Scan for the cell matching the given text and deliver its (x, y) coordinate at center. 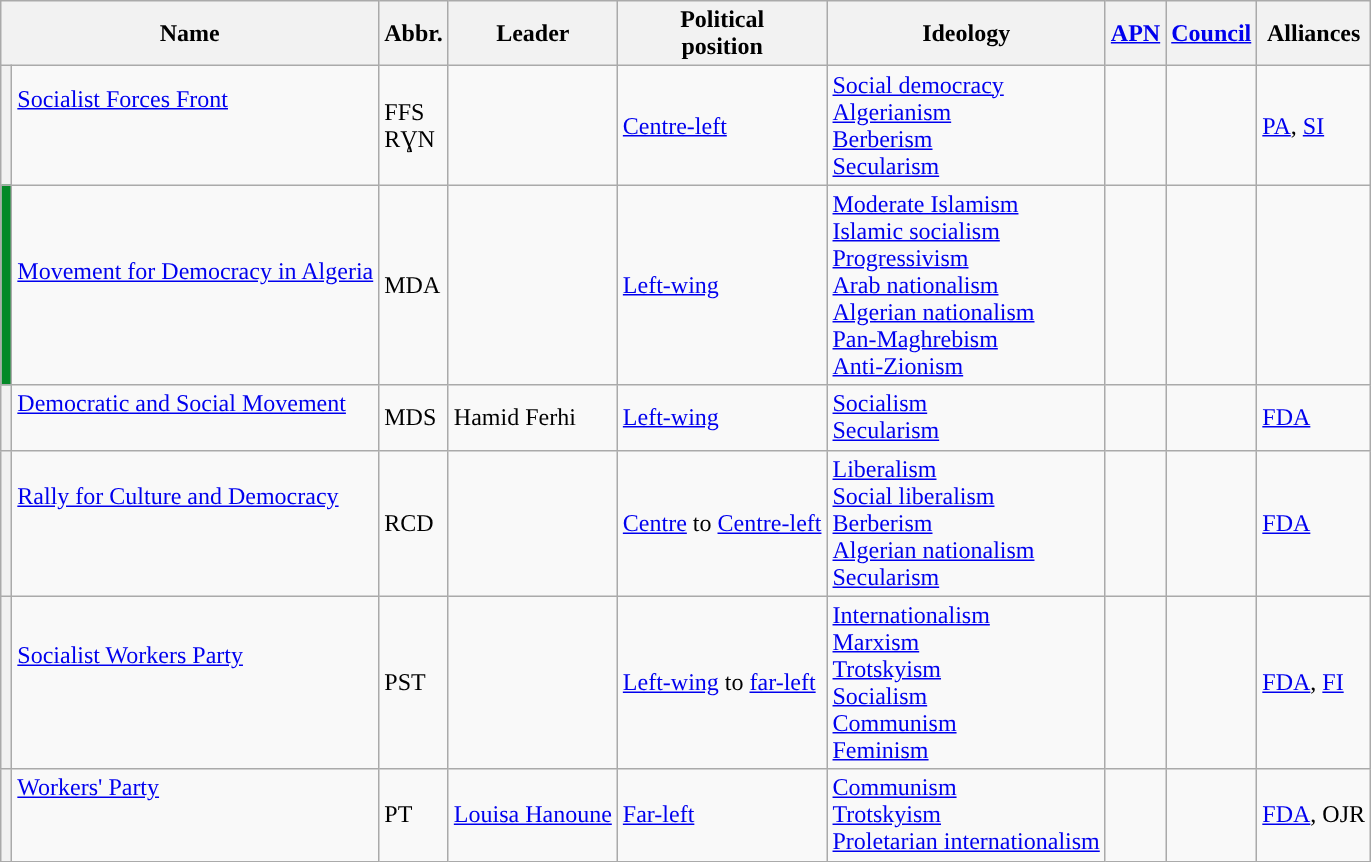
Centre-left (722, 126)
Movement for Democracy in Algeria (196, 285)
Social democracyAlgerianismBerberismSecularism (966, 126)
PST (414, 682)
Left-wing to far-left (722, 682)
SocialismSecularism (966, 418)
Socialist Workers Party (196, 682)
PA, SI (1314, 126)
MDA (414, 285)
Hamid Ferhi (532, 418)
PT (414, 815)
Leader (532, 34)
Far-left (722, 815)
Council (1212, 34)
LiberalismSocial liberalismBerberismAlgerian nationalismSecularism (966, 523)
InternationalismMarxismTrotskyismSocialismCommunismFeminism (966, 682)
MDS (414, 418)
Democratic and Social Movement (196, 418)
Politicalposition (722, 34)
RCD (414, 523)
Socialist Forces Front (196, 126)
Abbr. (414, 34)
Alliances (1314, 34)
FDA, OJR (1314, 815)
APN (1135, 34)
CommunismTrotskyismProletarian internationalism (966, 815)
Moderate IslamismIslamic socialismProgressivismArab nationalismAlgerian nationalismPan-MaghrebismAnti-Zionism (966, 285)
Name (190, 34)
Ideology (966, 34)
Louisa Hanoune (532, 815)
Rally for Culture and Democracy (196, 523)
FFSRƔN (414, 126)
Workers' Party (196, 815)
FDA, FI (1314, 682)
Centre to Centre-left (722, 523)
